Return the [X, Y] coordinate for the center point of the cell that contains the specified text.  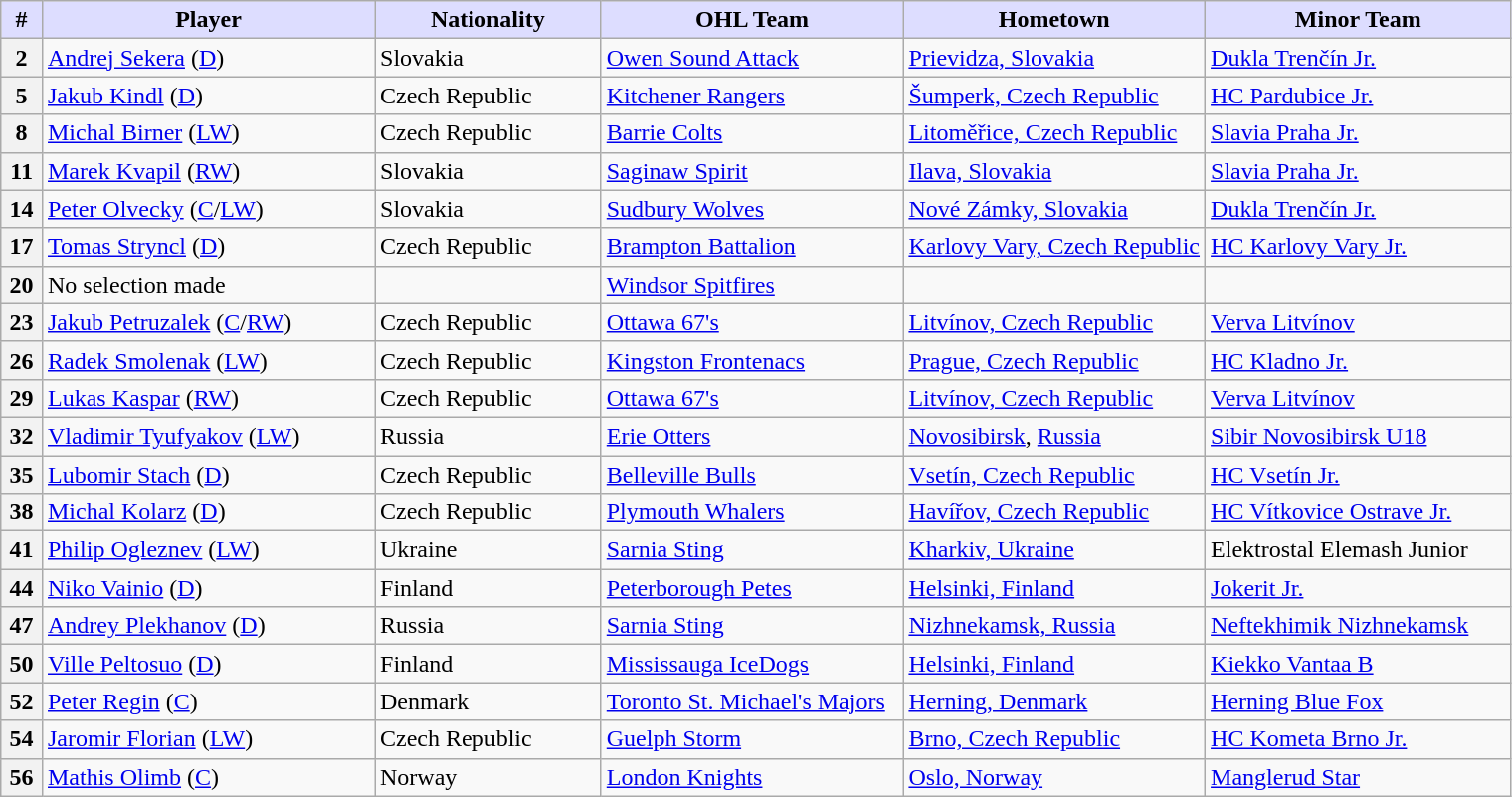
Guelph Storm [752, 739]
Peter Regin (C) [208, 701]
52 [22, 701]
# [22, 20]
Erie Otters [752, 436]
Michal Birner (LW) [208, 133]
Litoměřice, Czech Republic [1054, 133]
Mathis Olimb (C) [208, 777]
20 [22, 285]
Kharkiv, Ukraine [1054, 550]
Minor Team [1359, 20]
23 [22, 322]
Ville Peltosuo (D) [208, 664]
Barrie Colts [752, 133]
No selection made [208, 285]
Prague, Czech Republic [1054, 360]
Radek Smolenak (LW) [208, 360]
Neftekhimik Nizhnekamsk [1359, 626]
Sibir Novosibirsk U18 [1359, 436]
32 [22, 436]
Ukraine [487, 550]
Kitchener Rangers [752, 96]
Vsetín, Czech Republic [1054, 475]
Peter Olvecky (C/LW) [208, 209]
HC Kometa Brno Jr. [1359, 739]
Owen Sound Attack [752, 58]
Oslo, Norway [1054, 777]
Vladimir Tyufyakov (LW) [208, 436]
Plymouth Whalers [752, 512]
Nové Zámky, Slovakia [1054, 209]
Hometown [1054, 20]
Michal Kolarz (D) [208, 512]
17 [22, 247]
2 [22, 58]
Jaromir Florian (LW) [208, 739]
35 [22, 475]
HC Pardubice Jr. [1359, 96]
Jokerit Jr. [1359, 588]
Nizhnekamsk, Russia [1054, 626]
50 [22, 664]
Andrej Sekera (D) [208, 58]
Marek Kvapil (RW) [208, 171]
Niko Vainio (D) [208, 588]
Karlovy Vary, Czech Republic [1054, 247]
Toronto St. Michael's Majors [752, 701]
Havířov, Czech Republic [1054, 512]
44 [22, 588]
London Knights [752, 777]
Elektrostal Elemash Junior [1359, 550]
Kiekko Vantaa B [1359, 664]
Jakub Kindl (D) [208, 96]
Andrey Plekhanov (D) [208, 626]
Saginaw Spirit [752, 171]
Novosibirsk, Russia [1054, 436]
11 [22, 171]
8 [22, 133]
Herning, Denmark [1054, 701]
Kingston Frontenacs [752, 360]
56 [22, 777]
Tomas Stryncl (D) [208, 247]
Mississauga IceDogs [752, 664]
14 [22, 209]
Windsor Spitfires [752, 285]
Herning Blue Fox [1359, 701]
Manglerud Star [1359, 777]
Nationality [487, 20]
Ilava, Slovakia [1054, 171]
Denmark [487, 701]
26 [22, 360]
Belleville Bulls [752, 475]
Player [208, 20]
Brno, Czech Republic [1054, 739]
38 [22, 512]
Lukas Kaspar (RW) [208, 398]
Brampton Battalion [752, 247]
Philip Ogleznev (LW) [208, 550]
29 [22, 398]
Peterborough Petes [752, 588]
Sudbury Wolves [752, 209]
5 [22, 96]
HC Vsetín Jr. [1359, 475]
Norway [487, 777]
OHL Team [752, 20]
47 [22, 626]
Prievidza, Slovakia [1054, 58]
HC Kladno Jr. [1359, 360]
HC Karlovy Vary Jr. [1359, 247]
41 [22, 550]
Jakub Petruzalek (C/RW) [208, 322]
54 [22, 739]
HC Vítkovice Ostrave Jr. [1359, 512]
Šumperk, Czech Republic [1054, 96]
Lubomir Stach (D) [208, 475]
